Return [X, Y] of the center of cell containing provided text 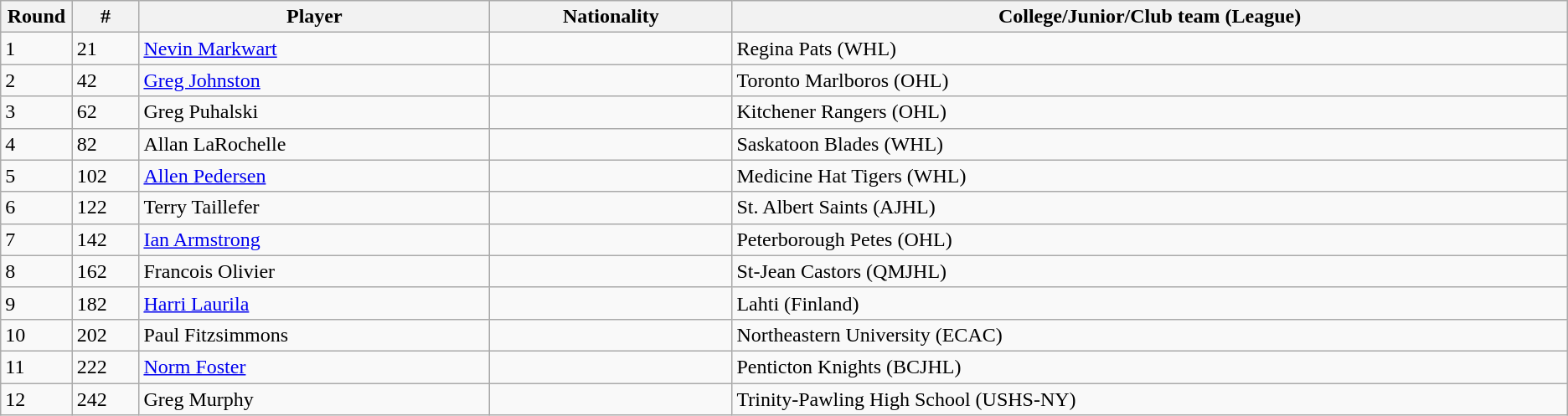
11 [37, 367]
242 [106, 399]
3 [37, 112]
Allen Pedersen [315, 176]
Round [37, 17]
College/Junior/Club team (League) [1149, 17]
62 [106, 112]
42 [106, 80]
122 [106, 208]
Peterborough Petes (OHL) [1149, 239]
21 [106, 49]
Kitchener Rangers (OHL) [1149, 112]
Harri Laurila [315, 303]
222 [106, 367]
# [106, 17]
10 [37, 335]
142 [106, 239]
St-Jean Castors (QMJHL) [1149, 271]
Regina Pats (WHL) [1149, 49]
Nationality [611, 17]
4 [37, 144]
202 [106, 335]
Saskatoon Blades (WHL) [1149, 144]
182 [106, 303]
12 [37, 399]
7 [37, 239]
Greg Puhalski [315, 112]
Greg Johnston [315, 80]
6 [37, 208]
Paul Fitzsimmons [315, 335]
Norm Foster [315, 367]
2 [37, 80]
St. Albert Saints (AJHL) [1149, 208]
Francois Olivier [315, 271]
Penticton Knights (BCJHL) [1149, 367]
162 [106, 271]
Allan LaRochelle [315, 144]
Nevin Markwart [315, 49]
1 [37, 49]
8 [37, 271]
Lahti (Finland) [1149, 303]
Northeastern University (ECAC) [1149, 335]
5 [37, 176]
Ian Armstrong [315, 239]
Medicine Hat Tigers (WHL) [1149, 176]
9 [37, 303]
82 [106, 144]
102 [106, 176]
Player [315, 17]
Greg Murphy [315, 399]
Toronto Marlboros (OHL) [1149, 80]
Terry Taillefer [315, 208]
Trinity-Pawling High School (USHS-NY) [1149, 399]
